Pinpoint the cell where the given text exists, returning its [X, Y] midpoint coordinate. 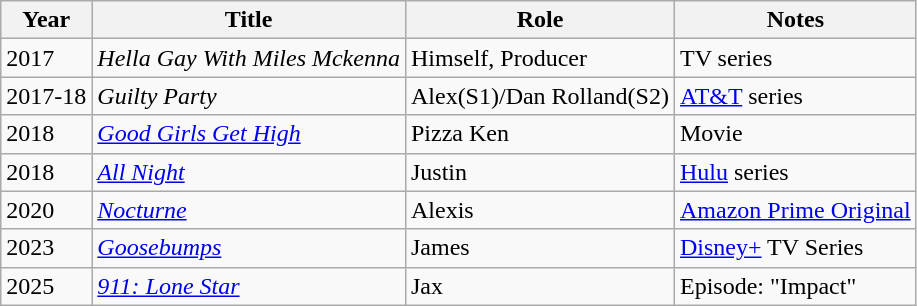
Disney+ TV Series [795, 248]
2017-18 [46, 96]
Justin [540, 172]
James [540, 248]
Guilty Party [249, 96]
Good Girls Get High [249, 134]
TV series [795, 58]
AT&T series [795, 96]
2017 [46, 58]
Himself, Producer [540, 58]
Pizza Ken [540, 134]
2023 [46, 248]
Hella Gay With Miles Mckenna [249, 58]
Hulu series [795, 172]
Role [540, 20]
Title [249, 20]
Jax [540, 286]
Episode: "Impact" [795, 286]
Notes [795, 20]
Nocturne [249, 210]
All Night [249, 172]
Year [46, 20]
Alex(S1)/Dan Rolland(S2) [540, 96]
2020 [46, 210]
Goosebumps [249, 248]
911: Lone Star [249, 286]
Movie [795, 134]
Amazon Prime Original [795, 210]
2025 [46, 286]
Alexis [540, 210]
